Return [x, y] of the center of cell containing provided text 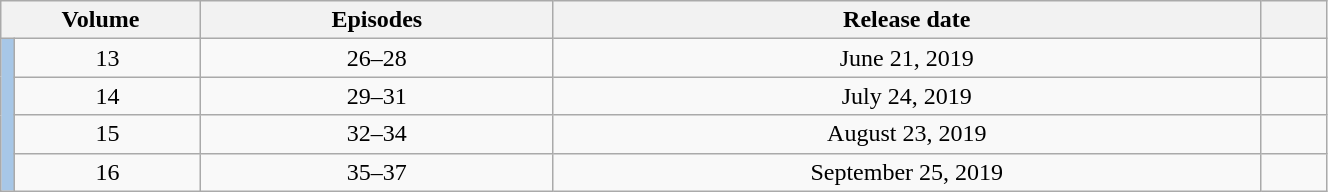
August 23, 2019 [906, 134]
Volume [100, 20]
15 [108, 134]
16 [108, 172]
14 [108, 96]
Release date [906, 20]
September 25, 2019 [906, 172]
June 21, 2019 [906, 58]
July 24, 2019 [906, 96]
13 [108, 58]
29–31 [376, 96]
Episodes [376, 20]
26–28 [376, 58]
32–34 [376, 134]
35–37 [376, 172]
